Detect which cell encompasses the target text, then output its (X, Y) center coordinate. 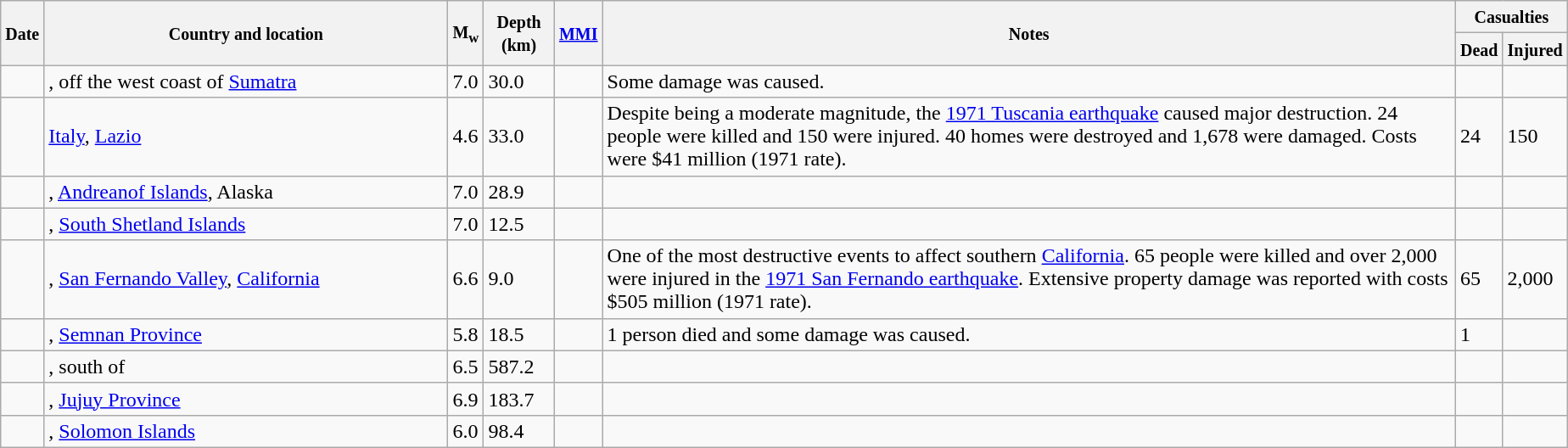
Country and location (246, 33)
183.7 (519, 399)
6.0 (466, 431)
Some damage was caused. (1028, 81)
30.0 (519, 81)
, Jujuy Province (246, 399)
18.5 (519, 334)
6.9 (466, 399)
12.5 (519, 224)
1 person died and some damage was caused. (1028, 334)
6.5 (466, 367)
24 (1479, 137)
Depth (km) (519, 33)
, San Fernando Valley, California (246, 279)
Italy, Lazio (246, 137)
9.0 (519, 279)
Date (22, 33)
33.0 (519, 137)
, Andreanof Islands, Alaska (246, 192)
65 (1479, 279)
MMI (579, 33)
Mw (466, 33)
, South Shetland Islands (246, 224)
2,000 (1535, 279)
, off the west coast of Sumatra (246, 81)
Dead (1479, 49)
Casualties (1511, 17)
, south of (246, 367)
Injured (1535, 49)
, Semnan Province (246, 334)
1 (1479, 334)
587.2 (519, 367)
4.6 (466, 137)
6.6 (466, 279)
28.9 (519, 192)
150 (1535, 137)
98.4 (519, 431)
Notes (1028, 33)
, Solomon Islands (246, 431)
5.8 (466, 334)
